Find where the given text appears and provide that cell's center as (x, y) coordinate. 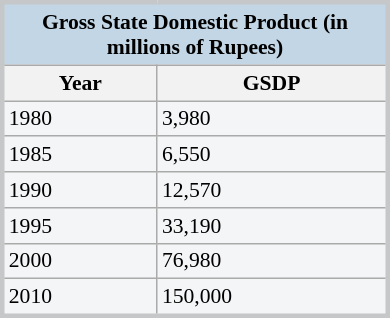
76,980 (272, 261)
33,190 (272, 225)
6,550 (272, 154)
2010 (80, 298)
150,000 (272, 298)
1985 (80, 154)
3,980 (272, 118)
1980 (80, 118)
Year (80, 83)
GSDP (272, 83)
2000 (80, 261)
12,570 (272, 190)
1990 (80, 190)
1995 (80, 225)
Gross State Domestic Product (in millions of Rupees) (195, 34)
